Scan for the cell matching the given text and deliver its (X, Y) coordinate at center. 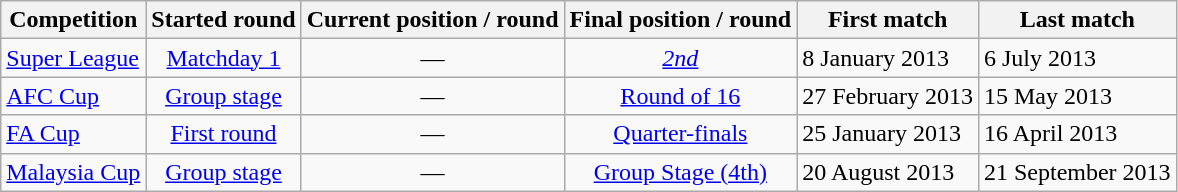
Started round (224, 20)
FA Cup (74, 134)
Current position / round (432, 20)
21 September 2013 (1077, 172)
8 January 2013 (888, 58)
25 January 2013 (888, 134)
Last match (1077, 20)
First match (888, 20)
Matchday 1 (224, 58)
Competition (74, 20)
Malaysia Cup (74, 172)
20 August 2013 (888, 172)
Quarter-finals (680, 134)
Round of 16 (680, 96)
15 May 2013 (1077, 96)
Group Stage (4th) (680, 172)
2nd (680, 58)
27 February 2013 (888, 96)
First round (224, 134)
Super League (74, 58)
6 July 2013 (1077, 58)
AFC Cup (74, 96)
16 April 2013 (1077, 134)
Final position / round (680, 20)
